Return the (X, Y) coordinate for the center point of the cell that contains the specified text.  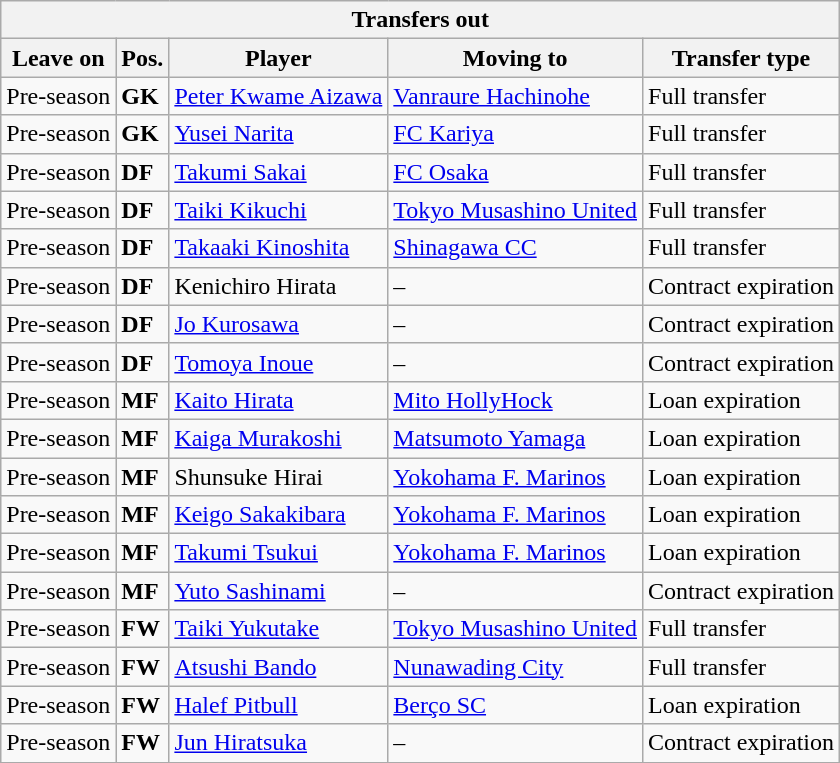
Transfers out (420, 20)
Kaiga Murakoshi (278, 438)
Mito HollyHock (516, 400)
Atsushi Bando (278, 667)
Jun Hiratsuka (278, 743)
Yusei Narita (278, 134)
Kenichiro Hirata (278, 286)
Takumi Sakai (278, 172)
FC Kariya (516, 134)
Leave on (58, 58)
Peter Kwame Aizawa (278, 96)
Kaito Hirata (278, 400)
Pos. (142, 58)
Takumi Tsukui (278, 553)
Transfer type (742, 58)
Shunsuke Hirai (278, 477)
Taiki Yukutake (278, 629)
Jo Kurosawa (278, 324)
Player (278, 58)
Keigo Sakakibara (278, 515)
Berço SC (516, 705)
Moving to (516, 58)
Nunawading City (516, 667)
Matsumoto Yamaga (516, 438)
Vanraure Hachinohe (516, 96)
Tomoya Inoue (278, 362)
Yuto Sashinami (278, 591)
Halef Pitbull (278, 705)
Takaaki Kinoshita (278, 248)
FC Osaka (516, 172)
Shinagawa CC (516, 248)
Taiki Kikuchi (278, 210)
